Pinpoint the cell where the given text exists, returning its (X, Y) midpoint coordinate. 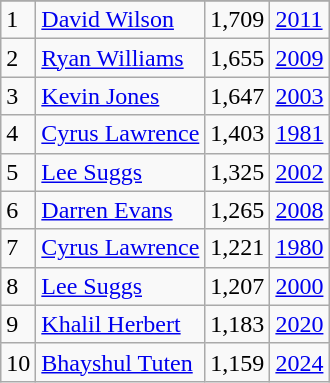
Bhayshul Tuten (120, 362)
1,709 (238, 20)
2003 (300, 96)
1,159 (238, 362)
Kevin Jones (120, 96)
2020 (300, 324)
1,221 (238, 248)
2011 (300, 20)
David Wilson (120, 20)
1,265 (238, 210)
4 (18, 134)
1980 (300, 248)
1,647 (238, 96)
2000 (300, 286)
5 (18, 172)
1,325 (238, 172)
1 (18, 20)
3 (18, 96)
2 (18, 58)
1,403 (238, 134)
1,655 (238, 58)
Darren Evans (120, 210)
2002 (300, 172)
10 (18, 362)
9 (18, 324)
2024 (300, 362)
Khalil Herbert (120, 324)
1,183 (238, 324)
1981 (300, 134)
2008 (300, 210)
7 (18, 248)
6 (18, 210)
1,207 (238, 286)
Ryan Williams (120, 58)
2009 (300, 58)
8 (18, 286)
